Search for the cell housing the specified text and yield its (X, Y) center coordinate. 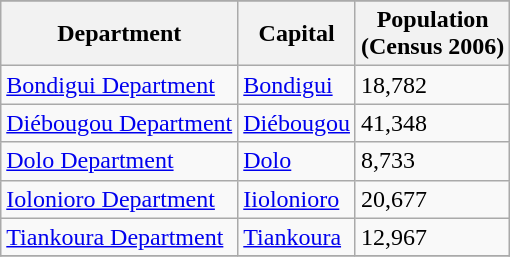
18,782 (432, 85)
41,348 (432, 123)
Dolo (297, 161)
Bondigui (297, 85)
8,733 (432, 161)
Department (120, 34)
Diébougou (297, 123)
Population(Census 2006) (432, 34)
Tiankoura (297, 237)
Bondigui Department (120, 85)
12,967 (432, 237)
Iiolonioro (297, 199)
20,677 (432, 199)
Iolonioro Department (120, 199)
Diébougou Department (120, 123)
Tiankoura Department (120, 237)
Dolo Department (120, 161)
Capital (297, 34)
